Identify which cell holds the provided text, then report its [x, y] central coordinate. 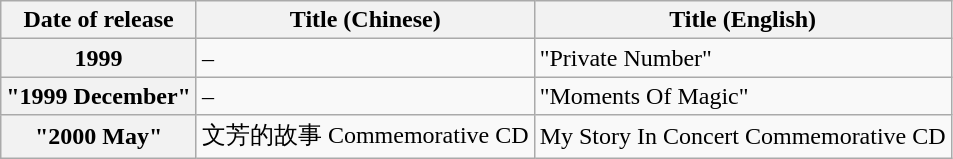
Title (English) [742, 20]
Title (Chinese) [365, 20]
"1999 December" [99, 96]
"Private Number" [742, 58]
"2000 May" [99, 136]
My Story In Concert Commemorative CD [742, 136]
1999 [99, 58]
Date of release [99, 20]
"Moments Of Magic" [742, 96]
文芳的故事 Commemorative CD [365, 136]
